Output the (x, y) coordinate of the center of the cell containing the given text.  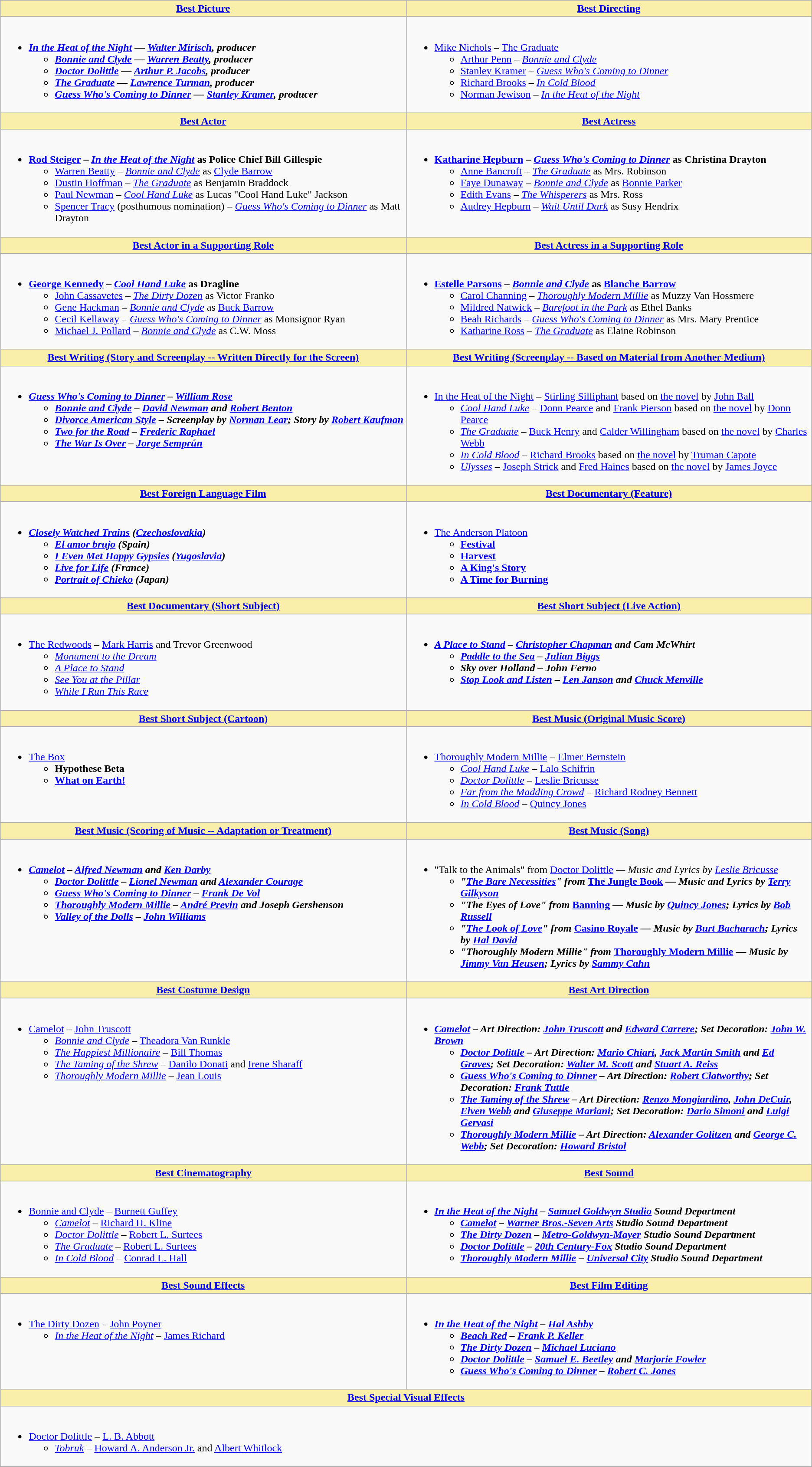
The Dirty Dozen – John PoynerIn the Heat of the Night – James Richard (203, 1342)
The BoxHypothese BetaWhat on Earth! (203, 775)
Best Documentary (Short Subject) (203, 606)
Best Writing (Story and Screenplay -- Written Directly for the Screen) (203, 358)
Best Actress in a Supporting Role (609, 245)
Best Music (Song) (609, 831)
Best Film Editing (609, 1285)
Closely Watched Trains (Czechoslovakia)El amor brujo (Spain)I Even Met Happy Gypsies (Yugoslavia)Live for Life (France)Portrait of Chieko (Japan) (203, 549)
Doctor Dolittle – L. B. AbbottTobruk – Howard A. Anderson Jr. and Albert Whitlock (406, 1436)
Best Sound Effects (203, 1285)
The Redwoods – Mark Harris and Trevor GreenwoodMonument to the DreamA Place to StandSee You at the PillarWhile I Run This Race (203, 662)
Best Documentary (Feature) (609, 493)
Best Costume Design (203, 990)
Best Writing (Screenplay -- Based on Material from Another Medium) (609, 358)
Best Short Subject (Live Action) (609, 606)
Best Foreign Language Film (203, 493)
Best Short Subject (Cartoon) (203, 718)
Best Special Visual Effects (406, 1398)
Best Sound (609, 1173)
Best Music (Scoring of Music -- Adaptation or Treatment) (203, 831)
Best Actor (203, 121)
Best Music (Original Music Score) (609, 718)
Best Directing (609, 9)
Best Art Direction (609, 990)
The Anderson PlatoonFestivalHarvestA King's StoryA Time for Burning (609, 549)
Best Actor in a Supporting Role (203, 245)
Best Actress (609, 121)
Best Picture (203, 9)
Best Cinematography (203, 1173)
